Locate the cell with the specified text and output its (x, y) center coordinate. 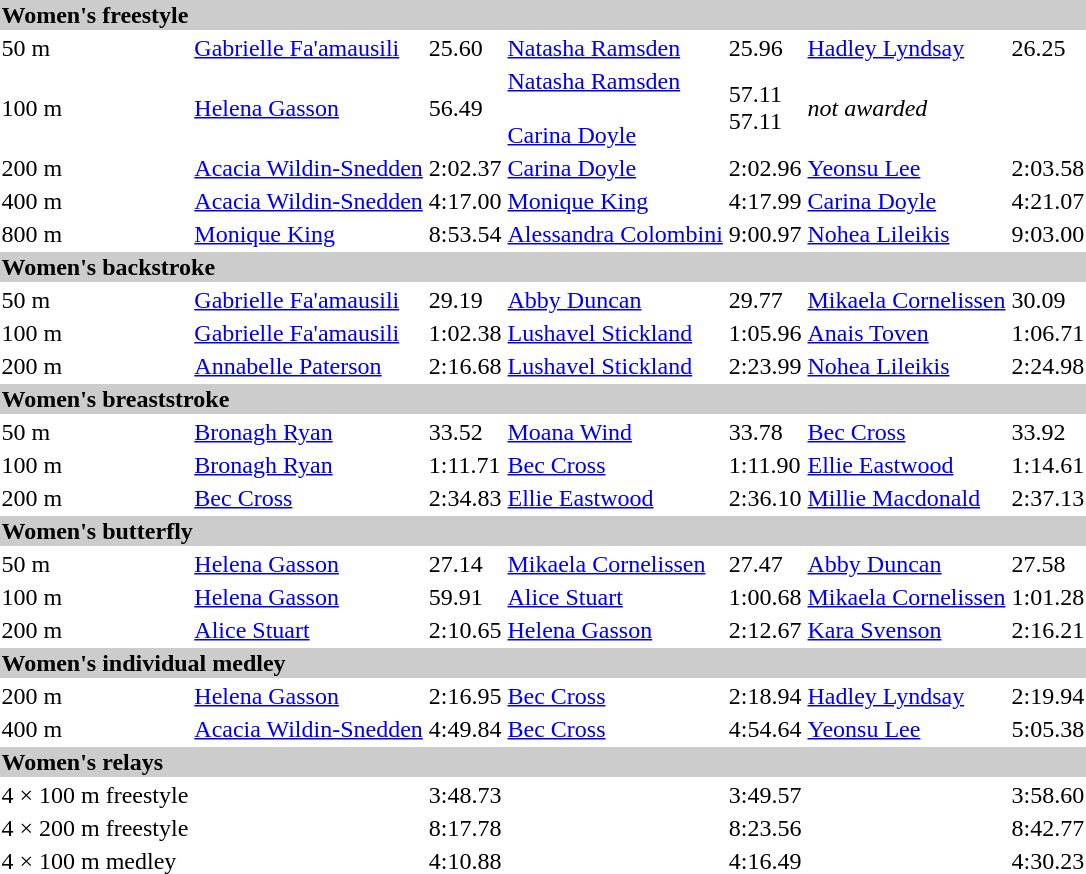
5:05.38 (1048, 729)
2:24.98 (1048, 366)
2:02.96 (765, 168)
8:17.78 (465, 828)
2:12.67 (765, 630)
26.25 (1048, 48)
3:49.57 (765, 795)
not awarded (906, 108)
2:16.95 (465, 696)
3:58.60 (1048, 795)
27.47 (765, 564)
Women's individual medley (543, 663)
29.77 (765, 300)
1:00.68 (765, 597)
1:14.61 (1048, 465)
Women's butterfly (543, 531)
Women's backstroke (543, 267)
Women's freestyle (543, 15)
2:36.10 (765, 498)
4 × 100 m freestyle (95, 795)
2:16.68 (465, 366)
30.09 (1048, 300)
2:19.94 (1048, 696)
800 m (95, 234)
1:06.71 (1048, 333)
1:02.38 (465, 333)
27.58 (1048, 564)
8:23.56 (765, 828)
4:21.07 (1048, 201)
25.96 (765, 48)
1:11.90 (765, 465)
2:34.83 (465, 498)
56.49 (465, 108)
27.14 (465, 564)
Kara Svenson (906, 630)
Natasha Ramsden (615, 48)
Natasha Ramsden Carina Doyle (615, 108)
2:02.37 (465, 168)
59.91 (465, 597)
25.60 (465, 48)
4:54.64 (765, 729)
2:03.58 (1048, 168)
29.19 (465, 300)
Annabelle Paterson (309, 366)
Women's relays (543, 762)
Moana Wind (615, 432)
4 × 200 m freestyle (95, 828)
33.78 (765, 432)
8:42.77 (1048, 828)
33.92 (1048, 432)
2:16.21 (1048, 630)
2:18.94 (765, 696)
33.52 (465, 432)
57.11 57.11 (765, 108)
9:03.00 (1048, 234)
1:05.96 (765, 333)
Alessandra Colombini (615, 234)
1:11.71 (465, 465)
4:17.00 (465, 201)
2:23.99 (765, 366)
3:48.73 (465, 795)
4:17.99 (765, 201)
4:49.84 (465, 729)
8:53.54 (465, 234)
2:10.65 (465, 630)
2:37.13 (1048, 498)
9:00.97 (765, 234)
Women's breaststroke (543, 399)
1:01.28 (1048, 597)
Anais Toven (906, 333)
Millie Macdonald (906, 498)
